Scan for the cell matching the given text and deliver its (X, Y) coordinate at center. 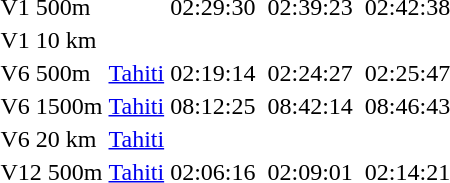
08:42:14 (310, 106)
08:12:25 (213, 106)
02:19:14 (213, 73)
02:24:27 (310, 73)
